Pinpoint the cell where the given text exists, returning its [x, y] midpoint coordinate. 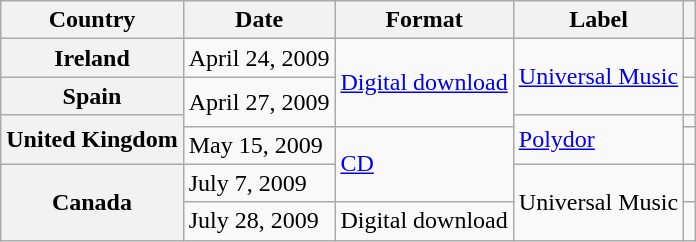
CD [424, 164]
Ireland [92, 58]
July 7, 2009 [259, 183]
July 28, 2009 [259, 221]
Label [598, 20]
Date [259, 20]
Canada [92, 202]
April 27, 2009 [259, 102]
Spain [92, 96]
United Kingdom [92, 140]
April 24, 2009 [259, 58]
Format [424, 20]
Polydor [598, 140]
Country [92, 20]
May 15, 2009 [259, 145]
